Determine the (x, y) coordinate at the center of the cell enclosing the given text.  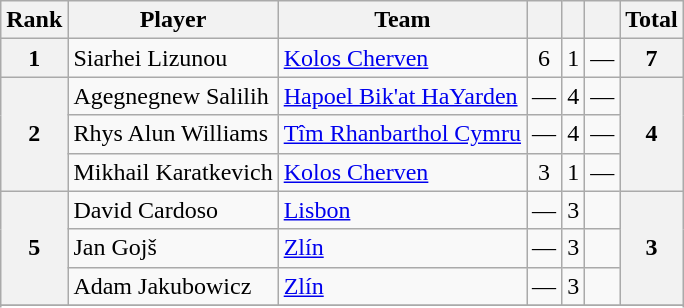
Siarhei Lizunou (173, 58)
Rank (34, 20)
Mikhail Karatkevich (173, 172)
5 (34, 248)
Player (173, 20)
Tîm Rhanbarthol Cymru (402, 134)
6 (544, 58)
Jan Gojš (173, 248)
Lisbon (402, 210)
Adam Jakubowicz (173, 286)
David Cardoso (173, 210)
Hapoel Bik'at HaYarden (402, 96)
Total (652, 20)
Team (402, 20)
Rhys Alun Williams (173, 134)
7 (652, 58)
Agegnegnew Salilih (173, 96)
2 (34, 134)
